Scan for the cell matching the given text and deliver its [x, y] coordinate at center. 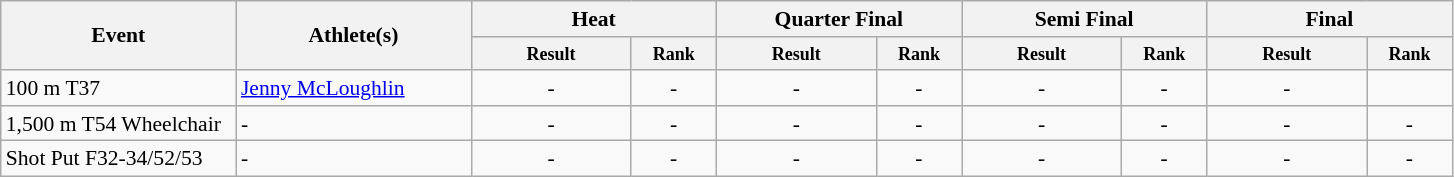
1,500 m T54 Wheelchair [118, 124]
Jenny McLoughlin [354, 88]
Final [1330, 19]
Quarter Final [838, 19]
Heat [594, 19]
Event [118, 36]
Shot Put F32-34/52/53 [118, 159]
Athlete(s) [354, 36]
Semi Final [1084, 19]
100 m T37 [118, 88]
